Search for the cell housing the specified text and yield its [X, Y] center coordinate. 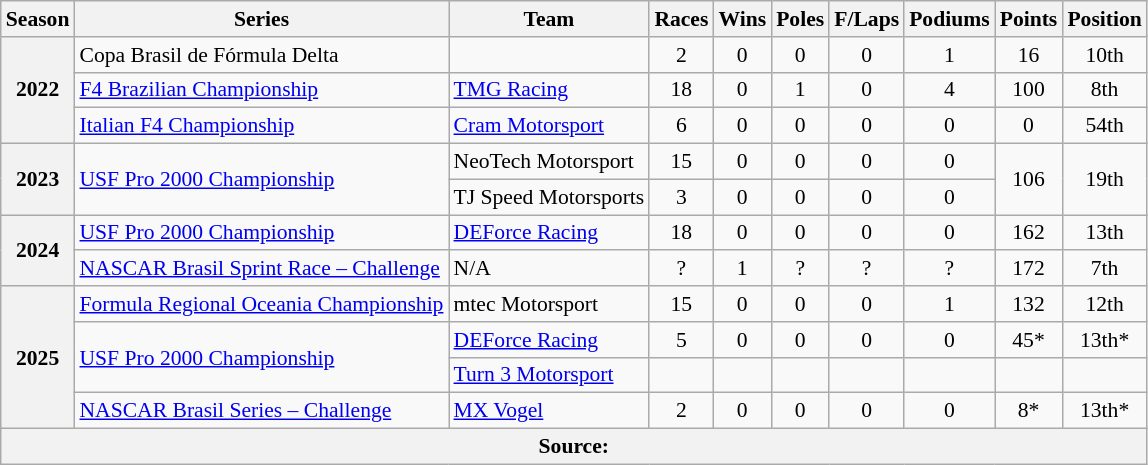
N/A [548, 269]
F4 Brazilian Championship [261, 90]
10th [1104, 55]
2025 [38, 357]
NASCAR Brasil Sprint Race – Challenge [261, 269]
Italian F4 Championship [261, 126]
3 [681, 197]
Races [681, 19]
Points [1029, 19]
106 [1029, 180]
Season [38, 19]
Poles [800, 19]
45* [1029, 340]
16 [1029, 55]
6 [681, 126]
Turn 3 Motorsport [548, 375]
F/Laps [866, 19]
Cram Motorsport [548, 126]
NeoTech Motorsport [548, 162]
NASCAR Brasil Series – Challenge [261, 411]
Podiums [950, 19]
19th [1104, 180]
Series [261, 19]
2023 [38, 180]
TMG Racing [548, 90]
132 [1029, 304]
Wins [742, 19]
162 [1029, 233]
TJ Speed Motorsports [548, 197]
Source: [574, 447]
Copa Brasil de Fórmula Delta [261, 55]
5 [681, 340]
4 [950, 90]
8th [1104, 90]
MX Vogel [548, 411]
Position [1104, 19]
54th [1104, 126]
mtec Motorsport [548, 304]
Team [548, 19]
Formula Regional Oceania Championship [261, 304]
7th [1104, 269]
2022 [38, 90]
172 [1029, 269]
8* [1029, 411]
100 [1029, 90]
2024 [38, 250]
12th [1104, 304]
13th [1104, 233]
